Provide the (X, Y) coordinate of the cell's center where the given text is located.  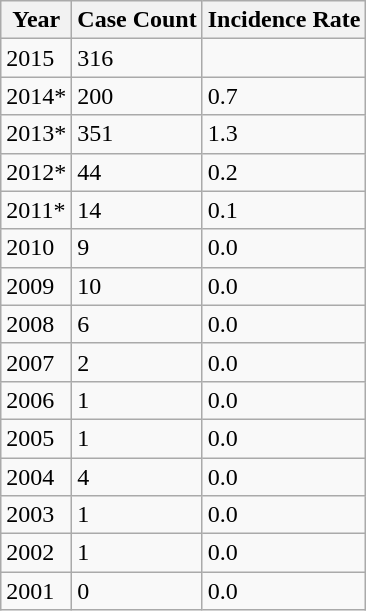
2007 (36, 362)
2008 (36, 324)
2014* (36, 96)
14 (137, 210)
200 (137, 96)
2009 (36, 286)
2002 (36, 553)
0.7 (284, 96)
316 (137, 58)
1.3 (284, 134)
0.1 (284, 210)
0 (137, 591)
2 (137, 362)
44 (137, 172)
2005 (36, 438)
Case Count (137, 20)
2006 (36, 400)
9 (137, 248)
4 (137, 477)
Incidence Rate (284, 20)
2004 (36, 477)
6 (137, 324)
10 (137, 286)
2011* (36, 210)
0.2 (284, 172)
2012* (36, 172)
2013* (36, 134)
2003 (36, 515)
2010 (36, 248)
351 (137, 134)
2001 (36, 591)
2015 (36, 58)
Year (36, 20)
